Extract the [x, y] coordinate from the center of the cell holding the provided text.  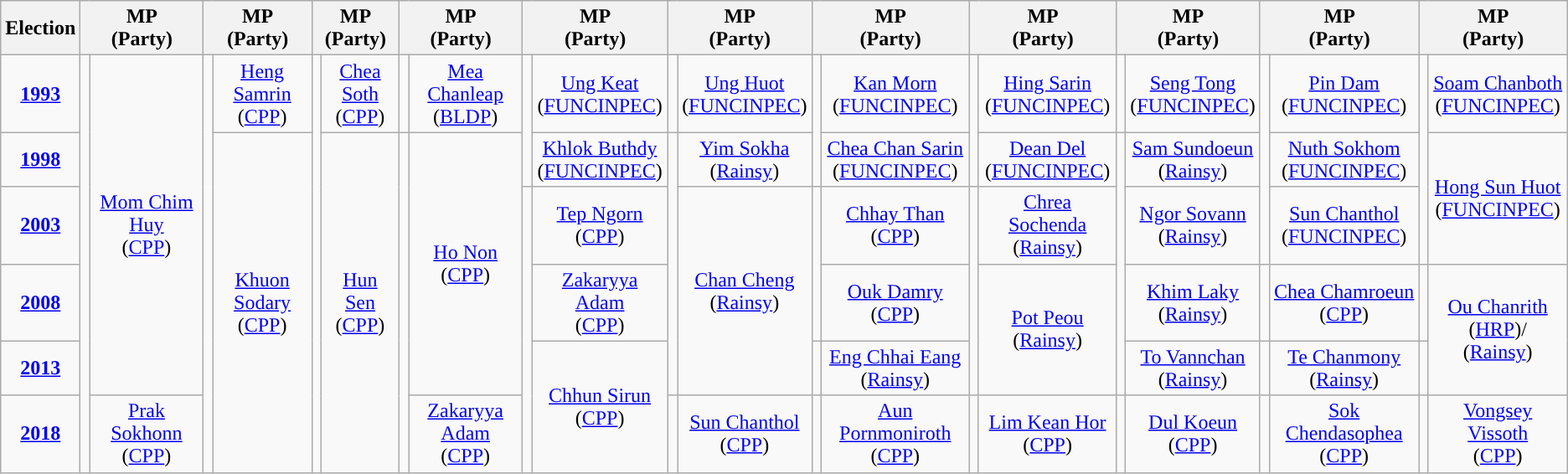
Eng Chhai Eang(Rainsy) [895, 368]
Chrea Sochenda(Rainsy) [1047, 225]
Chhay Than(CPP) [895, 225]
Sok Chendasophea(CPP) [1344, 434]
Kan Morn(FUNCINPEC) [895, 94]
Hong Sun Huot(FUNCINPEC) [1498, 198]
Election [40, 28]
Mea Chanleap(BLDP) [466, 94]
2013 [40, 368]
1998 [40, 159]
Pot Peou(Rainsy) [1047, 330]
Chan Cheng(Rainsy) [745, 291]
Ung Huot(FUNCINPEC) [745, 94]
Lim Kean Hor(CPP) [1047, 434]
2018 [40, 434]
Yim Sokha(Rainsy) [745, 159]
Ouk Damry(CPP) [895, 302]
Heng Samrin(CPP) [262, 94]
Khim Laky(Rainsy) [1193, 302]
Ho Non(CPP) [466, 264]
Te Chanmony(Rainsy) [1344, 368]
Chhun Sirun(CPP) [600, 407]
Chea Chamroeun(CPP) [1344, 302]
1993 [40, 94]
Sam Sundoeun(Rainsy) [1193, 159]
Dean Del(FUNCINPEC) [1047, 159]
Aun Pornmoniroth(CPP) [895, 434]
Hun Sen(CPP) [360, 302]
2008 [40, 302]
Chea Soth(CPP) [360, 94]
Ou Chanrith(HRP)/(Rainsy) [1498, 330]
Hing Sarin(FUNCINPEC) [1047, 94]
Pin Dam(FUNCINPEC) [1344, 94]
Prak Sokhonn(CPP) [147, 434]
Seng Tong(FUNCINPEC) [1193, 94]
Khuon Sodary(CPP) [262, 302]
Khlok Buthdy(FUNCINPEC) [600, 159]
Sun Chanthol(CPP) [745, 434]
Dul Koeun(CPP) [1193, 434]
Ung Keat(FUNCINPEC) [600, 94]
Mom Chim Huy(CPP) [147, 225]
Ngor Sovann(Rainsy) [1193, 225]
Tep Ngorn(CPP) [600, 225]
2003 [40, 225]
Sun Chanthol(FUNCINPEC) [1344, 225]
Soam Chanboth(FUNCINPEC) [1498, 94]
To Vannchan(Rainsy) [1193, 368]
Vongsey Vissoth(CPP) [1498, 434]
Nuth Sokhom(FUNCINPEC) [1344, 159]
Chea Chan Sarin(FUNCINPEC) [895, 159]
